Return (x, y) of the center of cell containing provided text 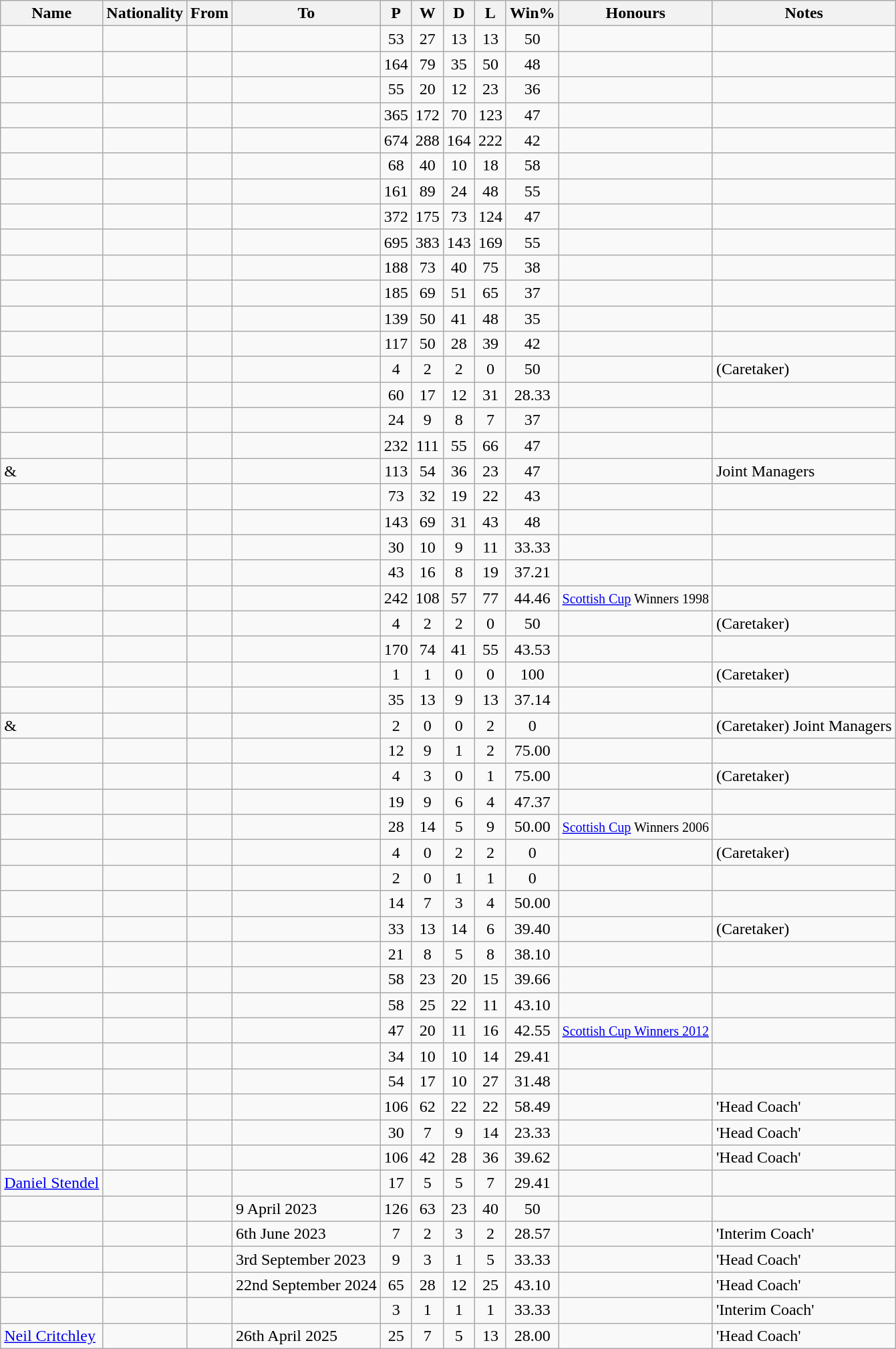
Scottish Cup Winners 2006 (635, 827)
242 (396, 598)
123 (490, 115)
Notes (804, 13)
75 (490, 267)
21 (396, 954)
39.40 (532, 929)
23.33 (532, 1133)
43.53 (532, 649)
68 (396, 166)
Neil Critchley (52, 1336)
170 (396, 649)
28.00 (532, 1336)
33 (396, 929)
53 (396, 39)
Honours (635, 13)
39.66 (532, 980)
37.21 (532, 573)
674 (396, 140)
111 (428, 446)
70 (458, 115)
169 (490, 242)
161 (396, 191)
188 (396, 267)
57 (458, 598)
6th June 2023 (306, 1234)
Scottish Cup Winners 1998 (635, 598)
695 (396, 242)
232 (396, 446)
124 (490, 216)
D (458, 13)
108 (428, 598)
288 (428, 140)
126 (396, 1209)
Name (52, 13)
37.14 (532, 700)
38 (532, 267)
383 (428, 242)
39.62 (532, 1158)
42.55 (532, 1030)
117 (396, 344)
113 (396, 471)
31.48 (532, 1081)
15 (490, 980)
Scottish Cup Winners 2012 (635, 1030)
139 (396, 319)
Nationality (145, 13)
66 (490, 446)
26th April 2025 (306, 1336)
3rd September 2023 (306, 1259)
Daniel Stendel (52, 1183)
74 (428, 649)
51 (458, 293)
28.33 (532, 395)
Win% (532, 13)
185 (396, 293)
62 (428, 1106)
To (306, 13)
9 April 2023 (306, 1209)
172 (428, 115)
39 (490, 344)
34 (396, 1056)
372 (396, 216)
22nd September 2024 (306, 1285)
38.10 (532, 954)
47.37 (532, 802)
100 (532, 674)
P (396, 13)
Joint Managers (804, 471)
365 (396, 115)
58.49 (532, 1106)
(Caretaker) Joint Managers (804, 725)
77 (490, 598)
60 (396, 395)
From (210, 13)
44.46 (532, 598)
W (428, 13)
175 (428, 216)
63 (428, 1209)
18 (490, 166)
222 (490, 140)
L (490, 13)
28.57 (532, 1234)
32 (428, 496)
89 (428, 191)
79 (428, 64)
